Extract the [x, y] coordinate from the center of the cell holding the provided text.  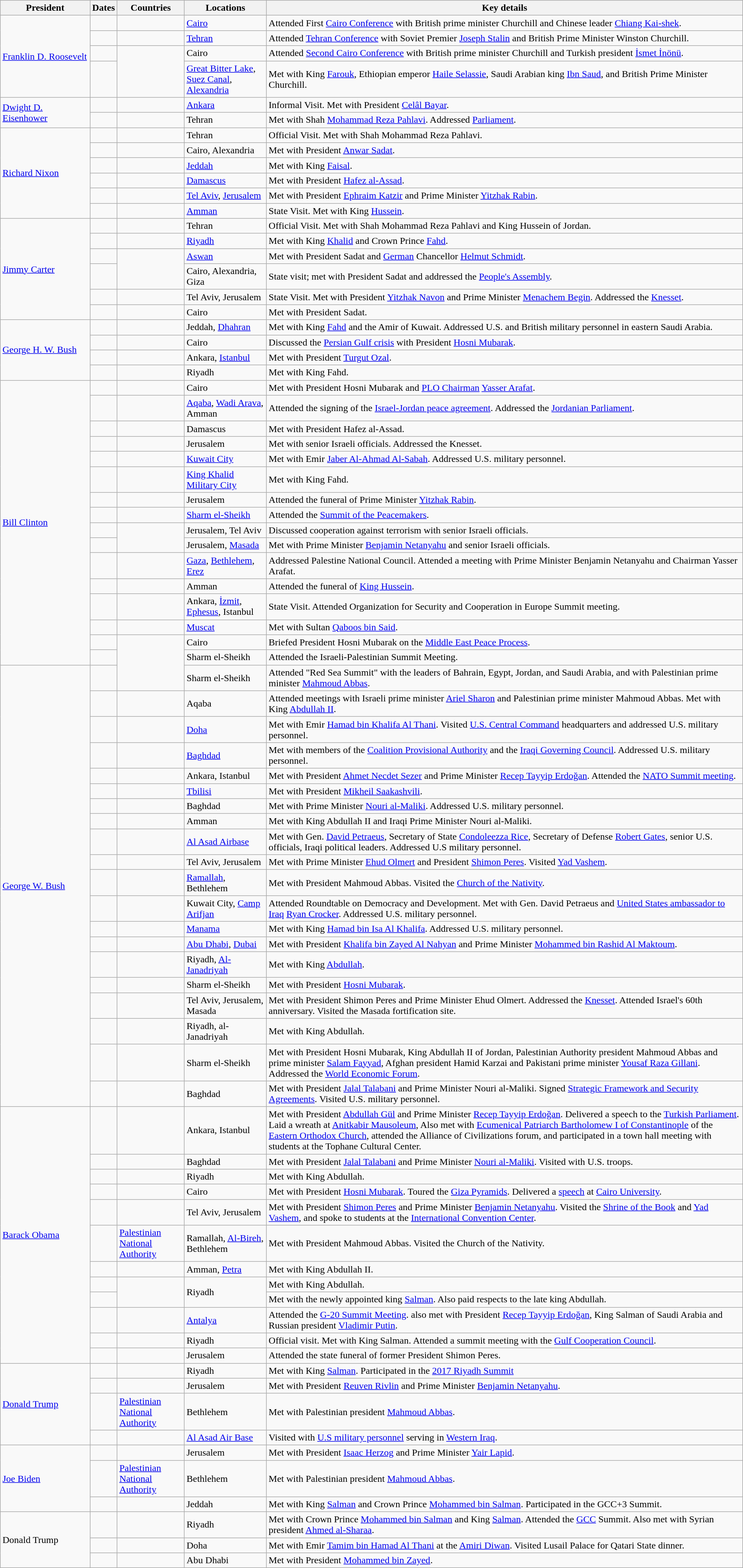
Met with President Khalifa bin Zayed Al Nahyan and Prime Minister Mohammed bin Rashid Al Maktoum. [504, 944]
Great Bitter Lake, Suez Canal, Alexandria [225, 79]
Discussed cooperation against terrorism with senior Israeli officials. [504, 530]
Met with President Ephraim Katzir and Prime Minister Yitzhak Rabin. [504, 195]
State visit; met with President Sadat and addressed the People's Assembly. [504, 276]
Franklin D. Roosevelt [45, 56]
Aqaba, Wadi Arava, Amman [225, 408]
Ankara [225, 105]
President [45, 8]
Dwight D. Eisenhower [45, 112]
Joe Biden [45, 1478]
Met with President Hosni Mubarak. Toured the Giza Pyramids. Delivered a speech at Cairo University. [504, 1192]
Muscat [225, 627]
Barack Obama [45, 1235]
King Khalid Military City [225, 479]
Attended First Cairo Conference with British prime minister Churchill and Chinese leader Chiang Kai-shek. [504, 23]
Gaza, Bethlehem, Erez [225, 566]
Met with Crown Prince Mohammed bin Salman and King Salman. Attended the GCC Summit. Also met with Syrian president Ahmed al-Sharaa. [504, 1525]
Tel Aviv, Jerusalem, Masada [225, 1006]
Attended the state funeral of former President Shimon Peres. [504, 1356]
Cairo, Alexandria, Giza [225, 276]
Riyadh, Al-Janadriyah [225, 964]
Informal Visit. Met with President Celâl Bayar. [504, 105]
Met with President Ahmet Necdet Sezer and Prime Minister Recep Tayyip Erdoğan. Attended the NATO Summit meeting. [504, 776]
Key details [504, 8]
Met with President Sadat and German Chancellor Helmut Schmidt. [504, 256]
Met with President Jalal Talabani and Prime Minister Nouri al-Maliki. Visited with U.S. troops. [504, 1162]
Briefed President Hosni Mubarak on the Middle East Peace Process. [504, 642]
Attended the funeral of King Hussein. [504, 586]
Locations [225, 8]
Antalya [225, 1320]
Richard Nixon [45, 173]
Bill Clinton [45, 523]
Official Visit. Met with Shah Mohammad Reza Pahlavi. [504, 135]
Attended Second Cairo Conference with British prime minister Churchill and Turkish president İsmet İnönü. [504, 53]
Ramallah, Bethlehem [225, 882]
Met with Emir Jaber Al-Ahmad Al-Sabah. Addressed U.S. military personnel. [504, 459]
Met with Shah Mohammad Reza Pahlavi. Addressed Parliament. [504, 120]
Met with Prime Minister Ehud Olmert and President Shimon Peres. Visited Yad Vashem. [504, 862]
Jerusalem, Tel Aviv [225, 530]
Met with Emir Tamim bin Hamad Al Thani at the Amiri Diwan. Visited Lusail Palace for Qatari State dinner. [504, 1545]
Official visit. Met with King Salman. Attended a summit meeting with the Gulf Cooperation Council. [504, 1340]
Discussed the Persian Gulf crisis with President Hosni Mubarak. [504, 342]
Abu Dhabi [225, 1560]
Met with Emir Hamad bin Khalifa Al Thani. Visited U.S. Central Command headquarters and addressed U.S. military personnel. [504, 729]
Kuwait City, Camp Arifjan [225, 909]
Countries [151, 8]
Kuwait City [225, 459]
Met with President Reuven Rivlin and Prime Minister Benjamin Netanyahu. [504, 1386]
Met with President Sadat. [504, 312]
State Visit. Attended Organization for Security and Cooperation in Europe Summit meeting. [504, 607]
Amman, Petra [225, 1269]
Met with King Hamad bin Isa Al Khalifa. Addressed U.S. military personnel. [504, 929]
Met with King Salman. Participated in the 2017 Riyadh Summit [504, 1371]
Met with King Fahd and the Amir of Kuwait. Addressed U.S. and British military personnel in eastern Saudi Arabia. [504, 327]
State Visit. Met with King Hussein. [504, 211]
Met with President Mohammed bin Zayed. [504, 1560]
Tbilisi [225, 791]
Ramallah, Al-Bireh, Bethlehem [225, 1244]
Met with the newly appointed king Salman. Also paid respects to the late king Abdullah. [504, 1300]
Met with President Hosni Mubarak and PLO Chairman Yasser Arafat. [504, 388]
George W. Bush [45, 886]
Attended the G-20 Summit Meeting. also met with President Recep Tayyip Erdoğan, King Salman of Saudi Arabia and Russian president Vladimir Putin. [504, 1320]
Met with President Hosni Mubarak. [504, 985]
Dates [104, 8]
Manama [225, 929]
Met with King Khalid and Crown Prince Fahd. [504, 241]
Visited with U.S military personnel serving in Western Iraq. [504, 1437]
Attended the signing of the Israel-Jordan peace agreement. Addressed the Jordanian Parliament. [504, 408]
Met with King Faisal. [504, 165]
Met with King Farouk, Ethiopian emperor Haile Selassie, Saudi Arabian king Ibn Saud, and British Prime Minister Churchill. [504, 79]
Attended Tehran Conference with Soviet Premier Joseph Stalin and British Prime Minister Winston Churchill. [504, 38]
Met with President Mikheil Saakashvili. [504, 791]
Riyadh, al-Janadriyah [225, 1031]
Met with President Anwar Sadat. [504, 150]
George H. W. Bush [45, 350]
Attended the funeral of Prime Minister Yitzhak Rabin. [504, 500]
Jerusalem, Masada [225, 545]
Met with senior Israeli officials. Addressed the Knesset. [504, 444]
Met with Sultan Qaboos bin Said. [504, 627]
Attended meetings with Israeli prime minister Ariel Sharon and Palestinian prime minister Mahmoud Abbas. Met with King Abdullah II. [504, 704]
Aqaba [225, 704]
Attended the Israeli-Palestinian Summit Meeting. [504, 657]
Met with Prime Minister Benjamin Netanyahu and senior Israeli officials. [504, 545]
Jimmy Carter [45, 269]
Met with King Salman and Crown Prince Mohammed bin Salman. Participated in the GCC+3 Summit. [504, 1504]
Met with President Turgut Ozal. [504, 357]
Met with President Isaac Herzog and Prime Minister Yair Lapid. [504, 1452]
Met with King Abdullah II and Iraqi Prime Minister Nouri al-Maliki. [504, 821]
Al Asad Airbase [225, 842]
State Visit. Met with President Yitzhak Navon and Prime Minister Menachem Begin. Addressed the Knesset. [504, 297]
Cairo, Alexandria [225, 150]
Aswan [225, 256]
Al Asad Air Base [225, 1437]
Official Visit. Met with Shah Mohammad Reza Pahlavi and King Hussein of Jordan. [504, 226]
Attended the Summit of the Peacemakers. [504, 515]
Abu Dhabi, Dubai [225, 944]
Met with King Abdullah II. [504, 1269]
Jeddah, Dhahran [225, 327]
Attended "Red Sea Summit" with the leaders of Bahrain, Egypt, Jordan, and Saudi Arabia, and with Palestinian prime minister Mahmoud Abbas. [504, 678]
Met with members of the Coalition Provisional Authority and the Iraqi Governing Council. Addressed U.S. military personnel. [504, 755]
Addressed Palestine National Council. Attended a meeting with Prime Minister Benjamin Netanyahu and Chairman Yasser Arafat. [504, 566]
Met with Prime Minister Nouri al-Maliki. Addressed U.S. military personnel. [504, 806]
Ankara, İzmit, Ephesus, Istanbul [225, 607]
